Scan for the cell matching the given text and deliver its [x, y] coordinate at center. 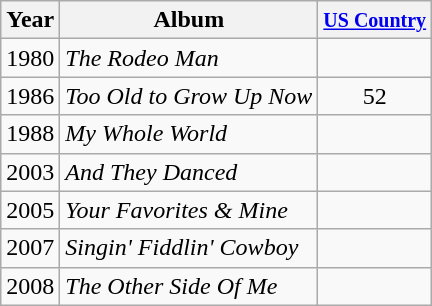
Your Favorites & Mine [189, 210]
And They Danced [189, 172]
Album [189, 20]
Year [30, 20]
Too Old to Grow Up Now [189, 96]
1988 [30, 134]
US Country [375, 20]
Singin' Fiddlin' Cowboy [189, 248]
1980 [30, 58]
2008 [30, 286]
My Whole World [189, 134]
52 [375, 96]
2005 [30, 210]
2007 [30, 248]
1986 [30, 96]
2003 [30, 172]
The Other Side Of Me [189, 286]
The Rodeo Man [189, 58]
